Capture the cell that displays the provided text and extract its [X, Y] central coordinate. 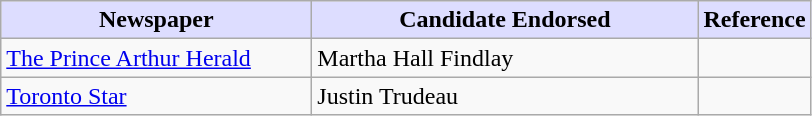
Toronto Star [156, 96]
Candidate Endorsed [505, 20]
Martha Hall Findlay [505, 58]
The Prince Arthur Herald [156, 58]
Newspaper [156, 20]
Reference [754, 20]
Justin Trudeau [505, 96]
